Detect which cell encompasses the target text, then output its (X, Y) center coordinate. 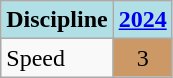
2024 (142, 20)
Speed (57, 58)
3 (142, 58)
Discipline (57, 20)
